Pinpoint the cell where the given text exists, returning its (X, Y) midpoint coordinate. 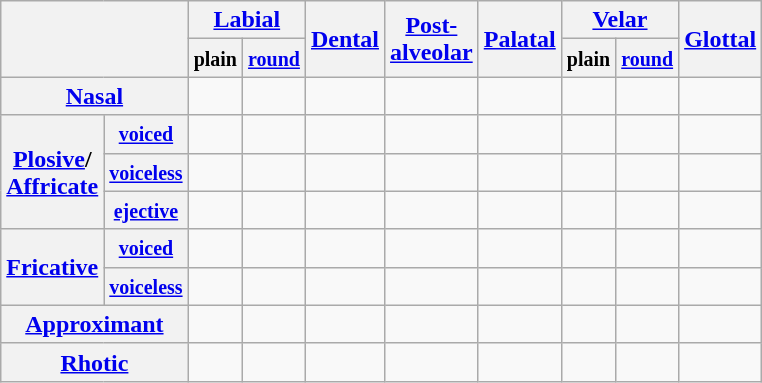
Labial (246, 20)
Nasal (94, 96)
Rhotic (94, 362)
Plosive/Affricate (52, 172)
Glottal (720, 39)
Velar (620, 20)
Fricative (52, 267)
Palatal (520, 39)
ejective (146, 210)
Dental (344, 39)
Approximant (94, 324)
Post-alveolar (432, 39)
